Capture the cell that displays the provided text and extract its [X, Y] central coordinate. 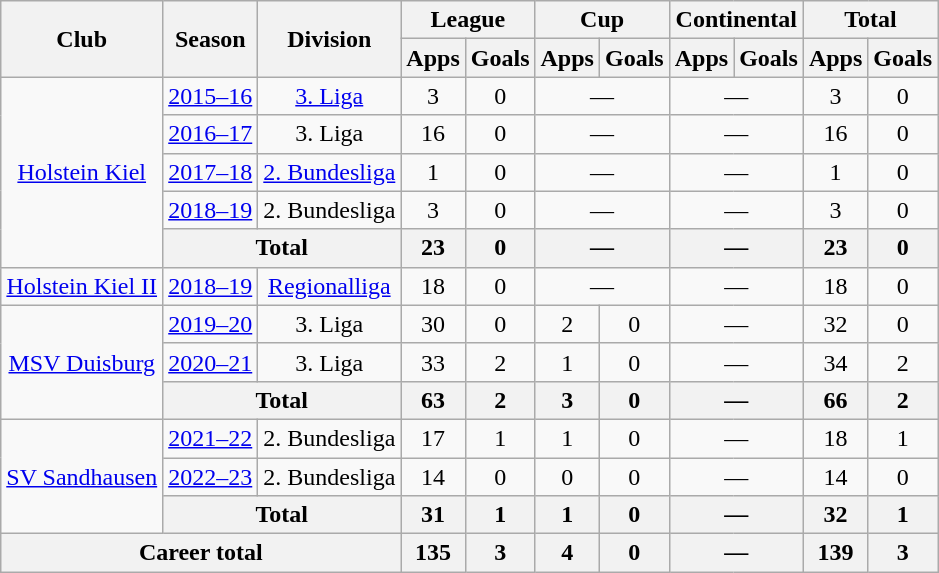
League [468, 20]
63 [433, 400]
2019–20 [210, 324]
MSV Duisburg [82, 362]
66 [835, 400]
2020–21 [210, 362]
4 [567, 553]
17 [433, 438]
2021–22 [210, 438]
Continental [736, 20]
Regionalliga [330, 286]
2017–18 [210, 172]
2015–16 [210, 96]
33 [433, 362]
31 [433, 515]
Division [330, 39]
Career total [201, 553]
135 [433, 553]
Season [210, 39]
SV Sandhausen [82, 476]
Holstein Kiel [82, 172]
Club [82, 39]
2016–17 [210, 134]
2022–23 [210, 477]
Cup [602, 20]
139 [835, 553]
34 [835, 362]
30 [433, 324]
Holstein Kiel II [82, 286]
